Pinpoint the cell where the given text exists, returning its [X, Y] midpoint coordinate. 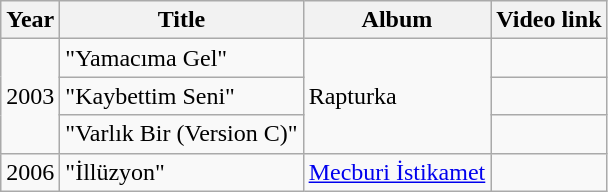
Album [397, 20]
Video link [549, 20]
2006 [30, 172]
2003 [30, 96]
Rapturka [397, 96]
"İllüzyon" [182, 172]
Title [182, 20]
Year [30, 20]
"Yamacıma Gel" [182, 58]
"Varlık Bir (Version C)" [182, 134]
"Kaybettim Seni" [182, 96]
Mecburi İstikamet [397, 172]
